Extract the [X, Y] coordinate from the center of the cell holding the provided text.  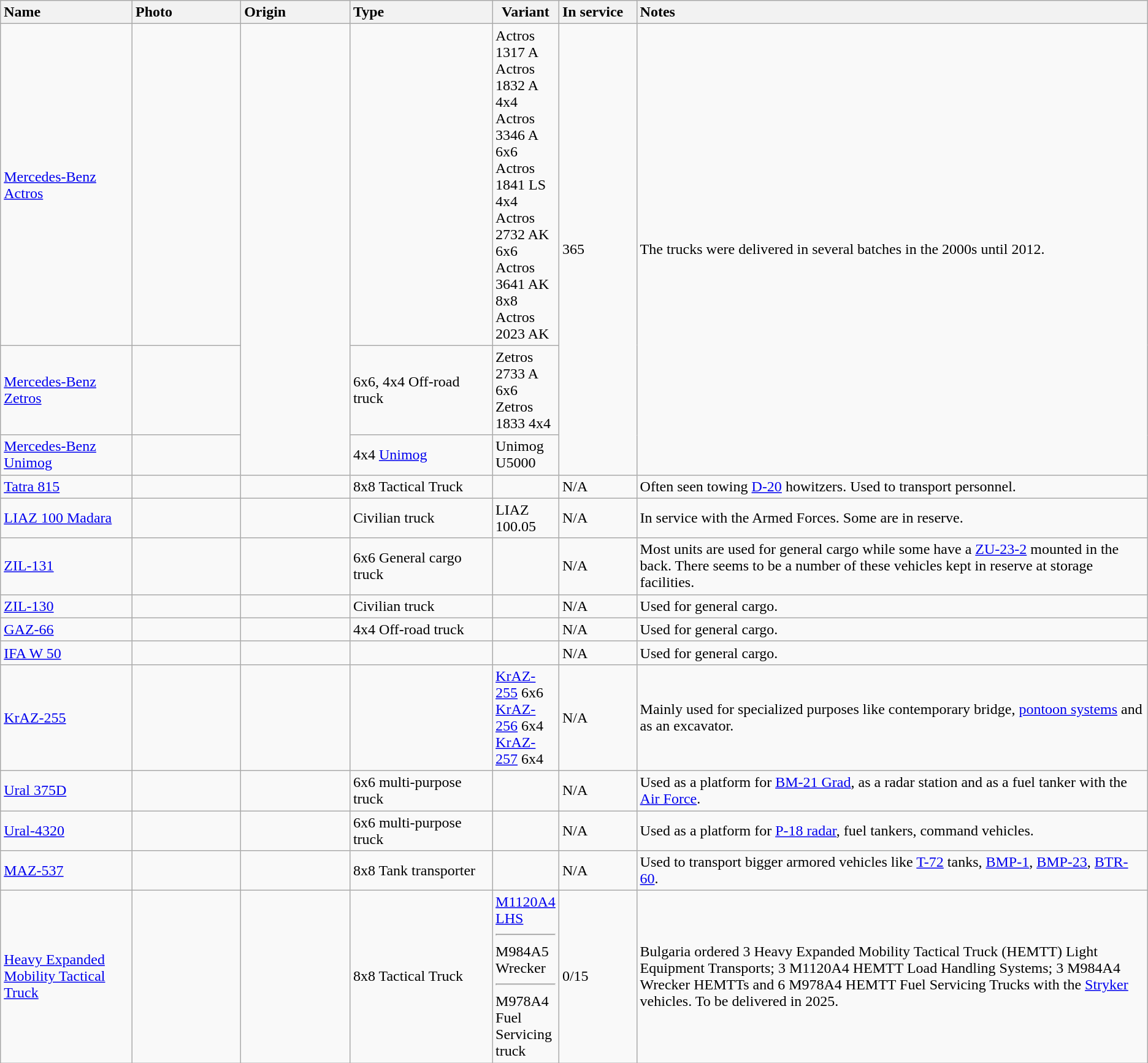
Photo [186, 12]
6x6, 4x4 Off-road truck [421, 390]
MAZ-537 [66, 871]
LIAZ 100 Madara [66, 518]
In service [597, 12]
The trucks were delivered in several batches in the 2000s until 2012. [892, 249]
Mercedes-Benz Zetros [66, 390]
Zetros 2733 A 6x6Zetros 1833 4x4 [526, 390]
Ural-4320 [66, 831]
Origin [296, 12]
Variant [526, 12]
ZIL-130 [66, 606]
6x6 General cargo truck [421, 566]
Unimog U5000 [526, 455]
Type [421, 12]
KrAZ-255 6x6KrAZ-256 6x4 KrAZ-257 6x4 [526, 718]
KrAZ-255 [66, 718]
0/15 [597, 977]
Name [66, 12]
Mercedes-Benz Actros [66, 185]
IFA W 50 [66, 653]
LIAZ 100.05 [526, 518]
Ural 375D [66, 790]
M1120A4 LHSM984A5 WreckerM978A4 Fuel Servicing truck [526, 977]
Mercedes-Benz Unimog [66, 455]
In service with the Armed Forces. Some are in reserve. [892, 518]
Used to transport bigger armored vehicles like T-72 tanks, BMP-1, BMP-23, BTR-60. [892, 871]
4x4 Off-road truck [421, 629]
Used as a platform for BM-21 Grad, as a radar station and as a fuel tanker with the Air Force. [892, 790]
Actros 1317 AActros 1832 A 4x4 Actros 3346 A 6x6 Actros 1841 LS 4x4 Actros 2732 AK 6x6 Actros 3641 AK 8x8 Actros 2023 AK [526, 185]
Used as a platform for P-18 radar, fuel tankers, command vehicles. [892, 831]
Tatra 815 [66, 486]
Notes [892, 12]
365 [597, 249]
ZIL-131 [66, 566]
8x8 Tank transporter [421, 871]
Mainly used for specialized purposes like contemporary bridge, pontoon systems and as an excavator. [892, 718]
Often seen towing D-20 howitzers. Used to transport personnel. [892, 486]
Heavy Expanded Mobility Tactical Truck [66, 977]
GAZ-66 [66, 629]
4x4 Unimog [421, 455]
